Return the (X, Y) coordinate for the center point of the cell that contains the specified text.  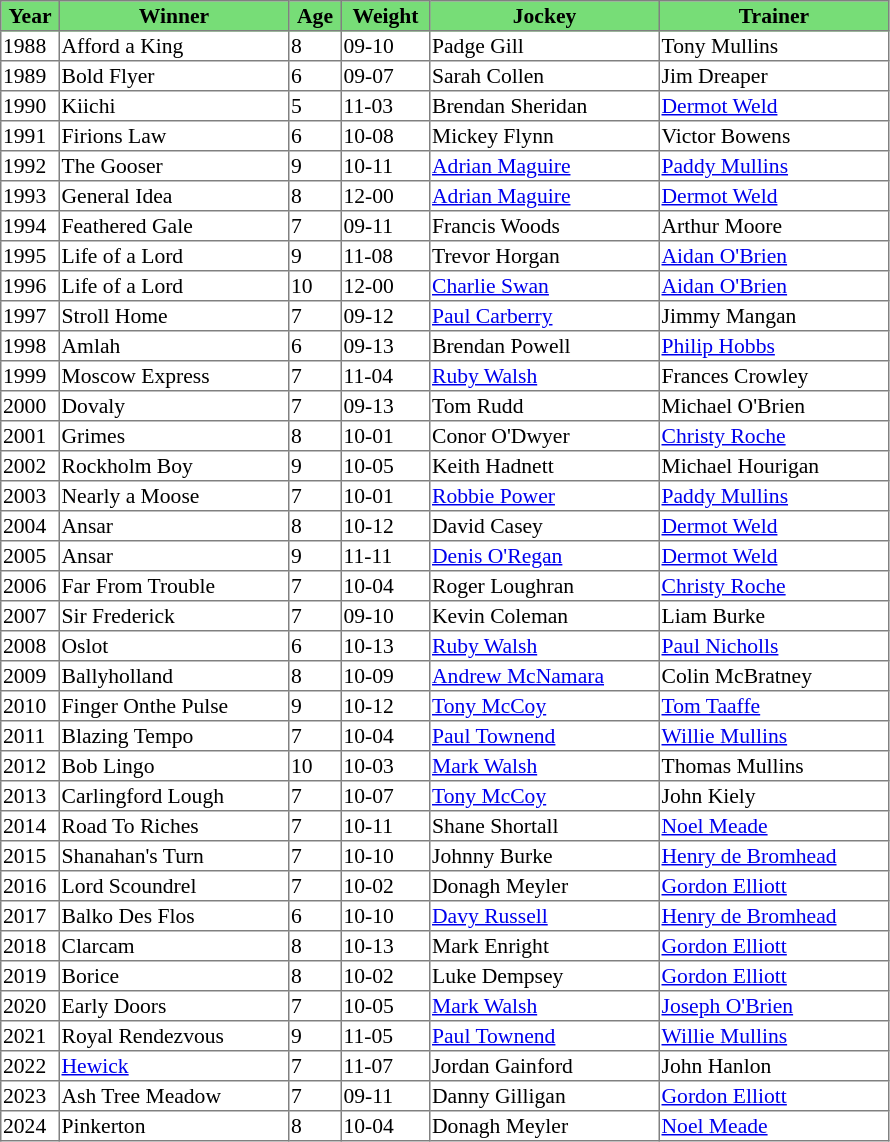
2022 (30, 1066)
Jim Dreaper (774, 76)
Nearly a Moose (174, 496)
Afford a King (174, 46)
Davy Russell (545, 916)
2016 (30, 886)
Denis O'Regan (545, 556)
David Casey (545, 526)
Stroll Home (174, 316)
General Idea (174, 196)
Sir Frederick (174, 616)
11-05 (385, 1036)
2002 (30, 466)
Firions Law (174, 136)
Age (315, 16)
09-07 (385, 76)
10-09 (385, 676)
Hewick (174, 1066)
Colin McBratney (774, 676)
Sarah Collen (545, 76)
Dovaly (174, 406)
Pinkerton (174, 1126)
Keith Hadnett (545, 466)
Shanahan's Turn (174, 856)
Charlie Swan (545, 286)
Brendan Sheridan (545, 106)
2024 (30, 1126)
Jordan Gainford (545, 1066)
2019 (30, 976)
Roger Loughran (545, 586)
2010 (30, 706)
Trevor Horgan (545, 256)
Francis Woods (545, 226)
1991 (30, 136)
Moscow Express (174, 376)
2013 (30, 796)
2005 (30, 556)
Tony Mullins (774, 46)
Carlingford Lough (174, 796)
2020 (30, 1006)
10-03 (385, 766)
11-04 (385, 376)
11-11 (385, 556)
5 (315, 106)
Joseph O'Brien (774, 1006)
2017 (30, 916)
Clarcam (174, 946)
Winner (174, 16)
11-03 (385, 106)
2011 (30, 736)
Thomas Mullins (774, 766)
Bold Flyer (174, 76)
Philip Hobbs (774, 346)
2021 (30, 1036)
Balko Des Flos (174, 916)
Amlah (174, 346)
1996 (30, 286)
Robbie Power (545, 496)
Conor O'Dwyer (545, 436)
Oslot (174, 646)
2023 (30, 1096)
2001 (30, 436)
Johnny Burke (545, 856)
Borice (174, 976)
Padge Gill (545, 46)
Ballyholland (174, 676)
11-08 (385, 256)
Jimmy Mangan (774, 316)
Year (30, 16)
Liam Burke (774, 616)
Luke Dempsey (545, 976)
Grimes (174, 436)
Arthur Moore (774, 226)
Andrew McNamara (545, 676)
2015 (30, 856)
1994 (30, 226)
Tom Taaffe (774, 706)
Feathered Gale (174, 226)
Early Doors (174, 1006)
1992 (30, 166)
2014 (30, 826)
1999 (30, 376)
John Hanlon (774, 1066)
Road To Riches (174, 826)
10-07 (385, 796)
Blazing Tempo (174, 736)
Frances Crowley (774, 376)
11-07 (385, 1066)
Michael Hourigan (774, 466)
2007 (30, 616)
Mickey Flynn (545, 136)
10-08 (385, 136)
The Gooser (174, 166)
Ash Tree Meadow (174, 1096)
2000 (30, 406)
Bob Lingo (174, 766)
Far From Trouble (174, 586)
Tom Rudd (545, 406)
Royal Rendezvous (174, 1036)
Victor Bowens (774, 136)
09-12 (385, 316)
1993 (30, 196)
Michael O'Brien (774, 406)
2018 (30, 946)
Danny Gilligan (545, 1096)
1989 (30, 76)
2003 (30, 496)
Rockholm Boy (174, 466)
1998 (30, 346)
Kevin Coleman (545, 616)
Finger Onthe Pulse (174, 706)
Brendan Powell (545, 346)
2008 (30, 646)
1990 (30, 106)
1997 (30, 316)
Mark Enright (545, 946)
Lord Scoundrel (174, 886)
Paul Nicholls (774, 646)
John Kiely (774, 796)
2009 (30, 676)
1988 (30, 46)
Trainer (774, 16)
1995 (30, 256)
Weight (385, 16)
2006 (30, 586)
Shane Shortall (545, 826)
2012 (30, 766)
2004 (30, 526)
Jockey (545, 16)
Kiichi (174, 106)
Paul Carberry (545, 316)
